Extract the [x, y] coordinate from the center of the cell holding the provided text.  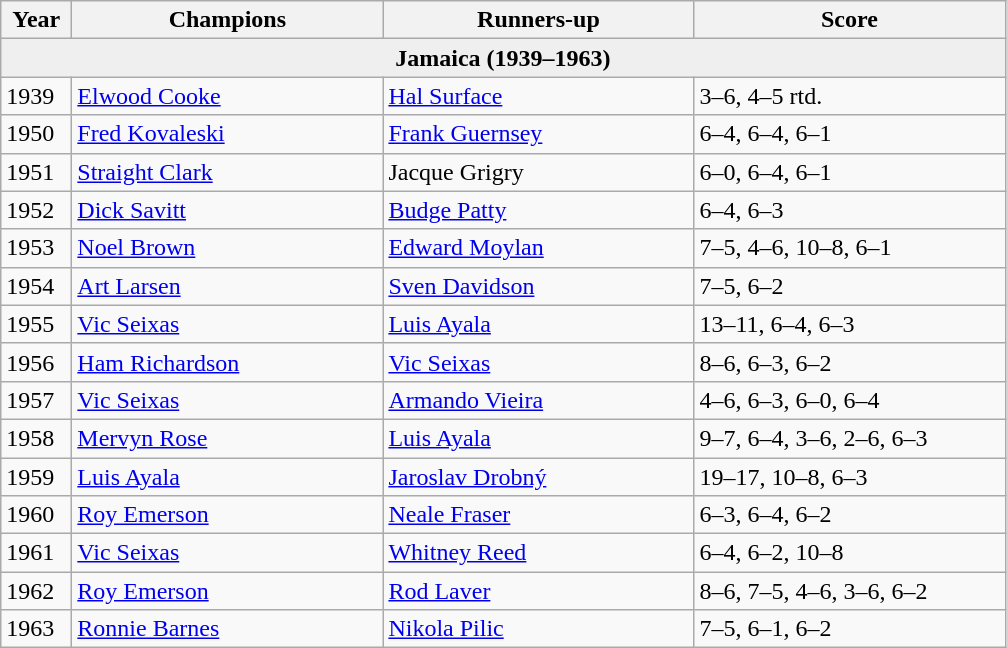
Elwood Cooke [228, 96]
Year [36, 20]
1956 [36, 362]
1961 [36, 553]
Runners-up [538, 20]
Budge Patty [538, 210]
1950 [36, 134]
1953 [36, 248]
Edward Moylan [538, 248]
Noel Brown [228, 248]
6–0, 6–4, 6–1 [850, 172]
8–6, 7–5, 4–6, 3–6, 6–2 [850, 591]
1955 [36, 324]
Nikola Pilic [538, 629]
1963 [36, 629]
1962 [36, 591]
6–4, 6–2, 10–8 [850, 553]
Straight Clark [228, 172]
1958 [36, 438]
7–5, 4–6, 10–8, 6–1 [850, 248]
Jacque Grigry [538, 172]
Champions [228, 20]
Neale Fraser [538, 515]
1957 [36, 400]
8–6, 6–3, 6–2 [850, 362]
Frank Guernsey [538, 134]
Ham Richardson [228, 362]
Ronnie Barnes [228, 629]
Rod Laver [538, 591]
6–4, 6–4, 6–1 [850, 134]
4–6, 6–3, 6–0, 6–4 [850, 400]
1960 [36, 515]
7–5, 6–2 [850, 286]
1954 [36, 286]
6–4, 6–3 [850, 210]
Fred Kovaleski [228, 134]
Dick Savitt [228, 210]
7–5, 6–1, 6–2 [850, 629]
3–6, 4–5 rtd. [850, 96]
Hal Surface [538, 96]
Jaroslav Drobný [538, 477]
1939 [36, 96]
Whitney Reed [538, 553]
Jamaica (1939–1963) [503, 58]
Score [850, 20]
1959 [36, 477]
13–11, 6–4, 6–3 [850, 324]
1952 [36, 210]
1951 [36, 172]
Mervyn Rose [228, 438]
6–3, 6–4, 6–2 [850, 515]
Art Larsen [228, 286]
Armando Vieira [538, 400]
19–17, 10–8, 6–3 [850, 477]
9–7, 6–4, 3–6, 2–6, 6–3 [850, 438]
Sven Davidson [538, 286]
